Scan for the cell matching the given text and deliver its [x, y] coordinate at center. 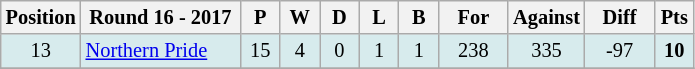
Diff [620, 17]
13 [41, 51]
-97 [620, 51]
335 [546, 51]
Against [546, 17]
4 [300, 51]
10 [674, 51]
Position [41, 17]
0 [340, 51]
Round 16 - 2017 [161, 17]
For [474, 17]
L [379, 17]
P [260, 17]
W [300, 17]
15 [260, 51]
D [340, 17]
Northern Pride [161, 51]
238 [474, 51]
B [419, 17]
Pts [674, 17]
